Extract the [X, Y] coordinate from the center of the cell holding the provided text.  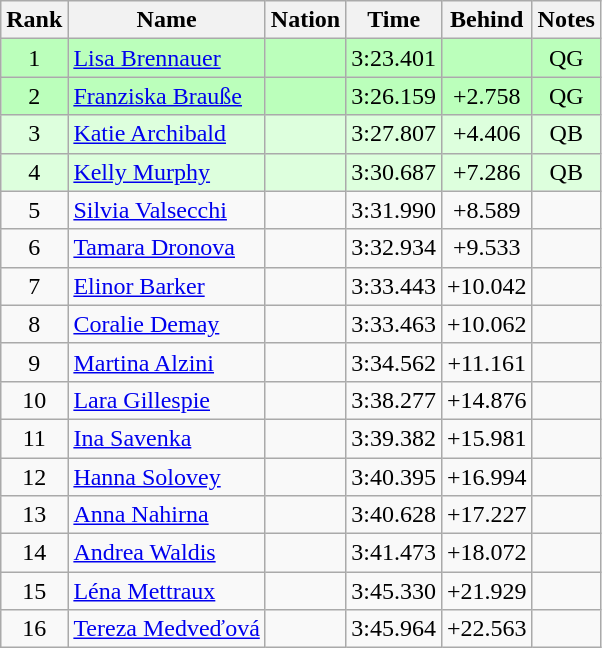
Tereza Medveďová [166, 629]
Andrea Waldis [166, 553]
3:32.934 [394, 248]
Coralie Demay [166, 324]
+7.286 [486, 172]
3:39.382 [394, 438]
3:45.330 [394, 591]
+21.929 [486, 591]
+4.406 [486, 134]
+22.563 [486, 629]
7 [34, 286]
Kelly Murphy [166, 172]
3:27.807 [394, 134]
3:34.562 [394, 362]
10 [34, 400]
3:40.395 [394, 477]
Behind [486, 20]
+10.042 [486, 286]
Léna Mettraux [166, 591]
+8.589 [486, 210]
Name [166, 20]
Tamara Dronova [166, 248]
Hanna Solovey [166, 477]
3:23.401 [394, 58]
12 [34, 477]
Anna Nahirna [166, 515]
Franziska Brauße [166, 96]
Elinor Barker [166, 286]
Martina Alzini [166, 362]
Ina Savenka [166, 438]
1 [34, 58]
11 [34, 438]
14 [34, 553]
5 [34, 210]
2 [34, 96]
3:38.277 [394, 400]
Rank [34, 20]
Lara Gillespie [166, 400]
+14.876 [486, 400]
13 [34, 515]
Silvia Valsecchi [166, 210]
Nation [305, 20]
3:45.964 [394, 629]
+18.072 [486, 553]
4 [34, 172]
3:41.473 [394, 553]
3:40.628 [394, 515]
3:33.443 [394, 286]
8 [34, 324]
+2.758 [486, 96]
Lisa Brennauer [166, 58]
16 [34, 629]
3:33.463 [394, 324]
+11.161 [486, 362]
+9.533 [486, 248]
Katie Archibald [166, 134]
+15.981 [486, 438]
9 [34, 362]
6 [34, 248]
Time [394, 20]
Notes [566, 20]
3 [34, 134]
+16.994 [486, 477]
15 [34, 591]
3:31.990 [394, 210]
+17.227 [486, 515]
3:26.159 [394, 96]
3:30.687 [394, 172]
+10.062 [486, 324]
